Search for the cell housing the specified text and yield its [X, Y] center coordinate. 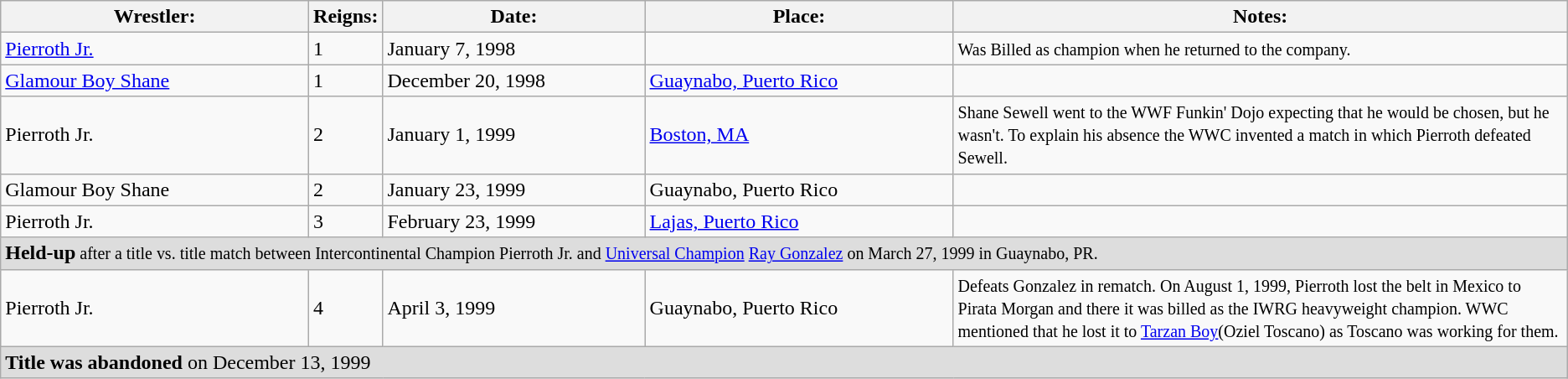
February 23, 1999 [514, 221]
January 7, 1998 [514, 49]
Boston, MA [799, 135]
January 23, 1999 [514, 189]
3 [346, 221]
Reigns: [346, 17]
Title was abandoned on December 13, 1999 [784, 362]
Lajas, Puerto Rico [799, 221]
January 1, 1999 [514, 135]
4 [346, 308]
Date: [514, 17]
April 3, 1999 [514, 308]
Place: [799, 17]
December 20, 1998 [514, 80]
Was Billed as champion when he returned to the company. [1260, 49]
Notes: [1260, 17]
Wrestler: [155, 17]
